Provide the (X, Y) coordinate of the cell's center where the given text is located.  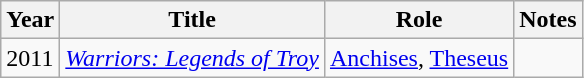
Anchises, Theseus (418, 58)
Year (30, 20)
Notes (548, 20)
Role (418, 20)
2011 (30, 58)
Title (192, 20)
Warriors: Legends of Troy (192, 58)
